Determine the [x, y] coordinate at the center of the cell enclosing the given text.  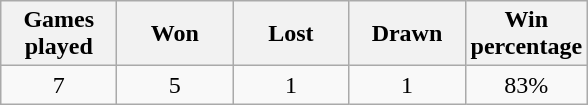
Win percentage [526, 34]
Drawn [407, 34]
Games played [59, 34]
5 [175, 85]
Won [175, 34]
83% [526, 85]
Lost [291, 34]
7 [59, 85]
